Find where the given text appears and provide that cell's center as (x, y) coordinate. 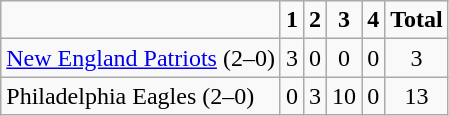
Total (417, 20)
New England Patriots (2–0) (141, 58)
Philadelphia Eagles (2–0) (141, 96)
13 (417, 96)
4 (374, 20)
2 (314, 20)
1 (292, 20)
10 (344, 96)
